Capture the cell that displays the provided text and extract its (x, y) central coordinate. 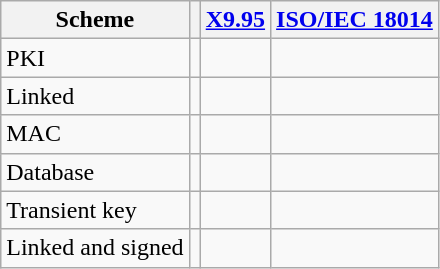
PKI (95, 58)
Scheme (95, 20)
Database (95, 172)
Transient key (95, 210)
Linked and signed (95, 248)
ISO/IEC 18014 (355, 20)
X9.95 (235, 20)
Linked (95, 96)
MAC (95, 134)
